Find where the given text appears and provide that cell's center as (X, Y) coordinate. 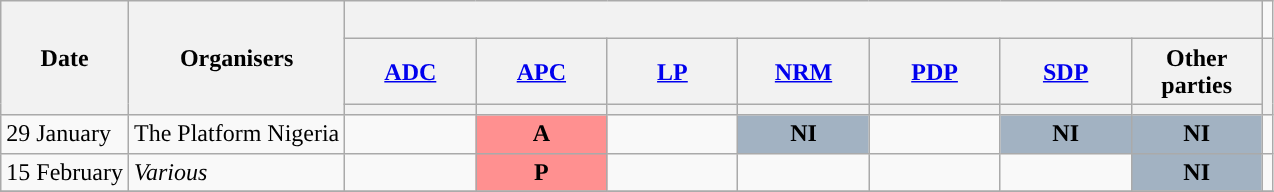
Organisers (236, 58)
29 January (65, 134)
LP (672, 72)
NRM (804, 72)
PDP (934, 72)
SDP (1066, 72)
APC (542, 72)
Date (65, 58)
15 February (65, 172)
Various (236, 172)
A (542, 134)
ADC (410, 72)
P (542, 172)
The Platform Nigeria (236, 134)
Other parties (1196, 72)
